From the cell containing the given text, extract its center point as (X, Y) coordinate. 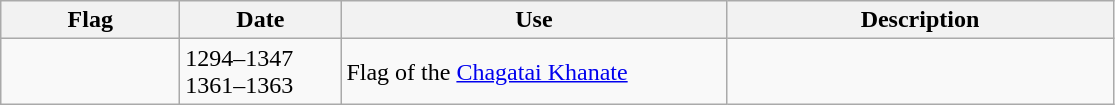
Date (260, 20)
Flag of the Chagatai Khanate (534, 72)
1294–13471361–1363 (260, 72)
Use (534, 20)
Description (920, 20)
Flag (90, 20)
